For the text-containing cell, return its midpoint in [X, Y] coordinate format. 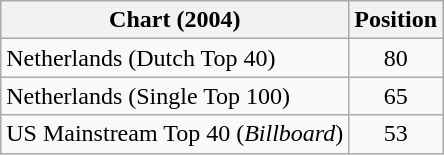
65 [396, 96]
80 [396, 58]
Position [396, 20]
53 [396, 134]
Chart (2004) [175, 20]
Netherlands (Dutch Top 40) [175, 58]
US Mainstream Top 40 (Billboard) [175, 134]
Netherlands (Single Top 100) [175, 96]
